For the text-containing cell, return its midpoint in [X, Y] coordinate format. 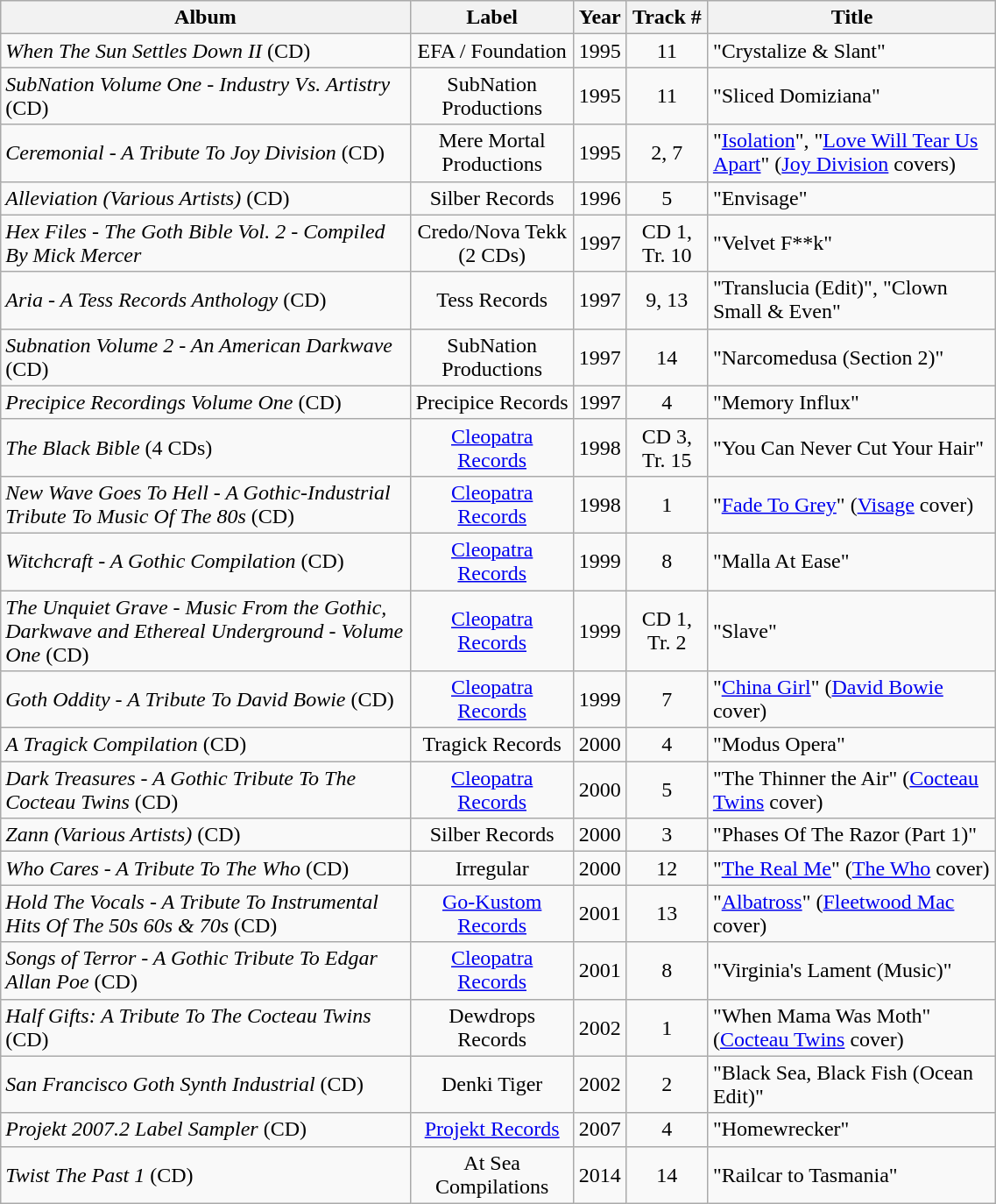
12 [667, 868]
The Unquiet Grave - Music From the Gothic, Darkwave and Ethereal Underground - Volume One (CD) [205, 631]
Album [205, 18]
2014 [599, 1174]
Subnation Volume 2 - An American Darkwave (CD) [205, 358]
CD 1, Tr. 2 [667, 631]
"Homewrecker" [851, 1130]
2 [667, 1085]
Twist The Past 1 (CD) [205, 1174]
"Fade To Grey" (Visage cover) [851, 505]
"Isolation", "Love Will Tear Us Apart" (Joy Division covers) [851, 152]
13 [667, 913]
"Modus Opera" [851, 745]
Go-Kustom Records [492, 913]
Title [851, 18]
"When Mama Was Moth" (Cocteau Twins cover) [851, 1027]
"Slave" [851, 631]
Tess Records [492, 300]
CD 3, Tr. 15 [667, 447]
EFA / Foundation [492, 51]
Track # [667, 18]
7 [667, 699]
Witchcraft - A Gothic Compilation (CD) [205, 561]
When The Sun Settles Down II (CD) [205, 51]
CD 1, Tr. 10 [667, 244]
Alleviation (Various Artists) (CD) [205, 198]
9, 13 [667, 300]
"The Thinner the Air" (Cocteau Twins cover) [851, 790]
"China Girl" (David Bowie cover) [851, 699]
Songs of Terror - A Gothic Tribute To Edgar Allan Poe (CD) [205, 971]
"Black Sea, Black Fish (Ocean Edit)" [851, 1085]
Credo/Nova Tekk (2 CDs) [492, 244]
"The Real Me" (The Who cover) [851, 868]
New Wave Goes To Hell - A Gothic-Industrial Tribute To Music Of The 80s (CD) [205, 505]
Goth Oddity - A Tribute To David Bowie (CD) [205, 699]
"Narcomedusa (Section 2)" [851, 358]
"Virginia's Lament (Music)" [851, 971]
Mere Mortal Productions [492, 152]
"Envisage" [851, 198]
San Francisco Goth Synth Industrial (CD) [205, 1085]
Zann (Various Artists) (CD) [205, 835]
"Crystalize & Slant" [851, 51]
Dark Treasures - A Gothic Tribute To The Cocteau Twins (CD) [205, 790]
Dewdrops Records [492, 1027]
Precipice Records [492, 402]
"Translucia (Edit)", "Clown Small & Even" [851, 300]
Ceremonial - A Tribute To Joy Division (CD) [205, 152]
"You Can Never Cut Your Hair" [851, 447]
Precipice Recordings Volume One (CD) [205, 402]
Label [492, 18]
Projekt Records [492, 1130]
"Albatross" (Fleetwood Mac cover) [851, 913]
Aria - A Tess Records Anthology (CD) [205, 300]
Irregular [492, 868]
The Black Bible (4 CDs) [205, 447]
Half Gifts: A Tribute To The Cocteau Twins (CD) [205, 1027]
Hold The Vocals - A Tribute To Instrumental Hits Of The 50s 60s & 70s (CD) [205, 913]
Projekt 2007.2 Label Sampler (CD) [205, 1130]
1996 [599, 198]
3 [667, 835]
2, 7 [667, 152]
Who Cares - A Tribute To The Who (CD) [205, 868]
SubNation Volume One - Industry Vs. Artistry (CD) [205, 96]
At Sea Compilations [492, 1174]
Denki Tiger [492, 1085]
"Phases Of The Razor (Part 1)" [851, 835]
2007 [599, 1130]
Hex Files - The Goth Bible Vol. 2 - Compiled By Mick Mercer [205, 244]
"Malla At Ease" [851, 561]
"Sliced Domiziana" [851, 96]
"Memory Influx" [851, 402]
Year [599, 18]
A Tragick Compilation (CD) [205, 745]
"Velvet F**k" [851, 244]
"Railcar to Tasmania" [851, 1174]
Tragick Records [492, 745]
